Locate the cell with the specified text and output its (X, Y) center coordinate. 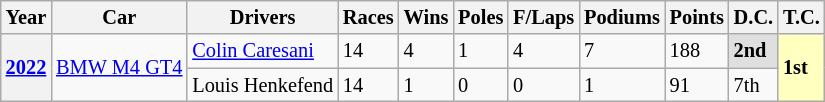
Points (697, 17)
1st (802, 68)
Colin Caresani (262, 51)
91 (697, 85)
Drivers (262, 17)
2022 (26, 68)
2nd (754, 51)
Podiums (622, 17)
Poles (480, 17)
Wins (426, 17)
D.C. (754, 17)
F/Laps (544, 17)
7th (754, 85)
7 (622, 51)
BMW M4 GT4 (119, 68)
188 (697, 51)
Races (368, 17)
Year (26, 17)
Louis Henkefend (262, 85)
T.C. (802, 17)
Car (119, 17)
